Output the (x, y) coordinate of the center of the cell containing the given text.  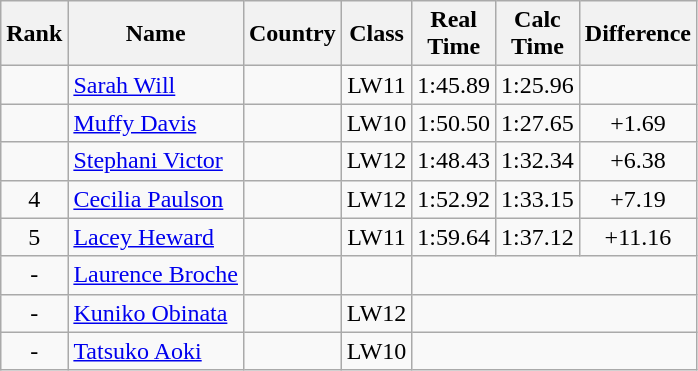
+1.69 (638, 123)
1:27.65 (538, 123)
1:25.96 (538, 85)
4 (34, 199)
Class (376, 34)
Sarah Will (156, 85)
1:52.92 (454, 199)
Stephani Victor (156, 161)
1:50.50 (454, 123)
Name (156, 34)
1:45.89 (454, 85)
1:33.15 (538, 199)
Laurence Broche (156, 275)
Rank (34, 34)
+11.16 (638, 237)
Cecilia Paulson (156, 199)
Difference (638, 34)
CalcTime (538, 34)
1:32.34 (538, 161)
1:48.43 (454, 161)
Country (292, 34)
RealTime (454, 34)
1:59.64 (454, 237)
Kuniko Obinata (156, 313)
+6.38 (638, 161)
5 (34, 237)
1:37.12 (538, 237)
Lacey Heward (156, 237)
Tatsuko Aoki (156, 351)
Muffy Davis (156, 123)
+7.19 (638, 199)
